Determine the (X, Y) coordinate at the center of the cell enclosing the given text.  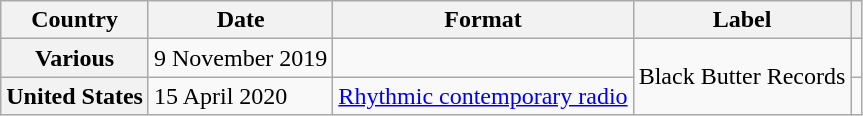
Label (742, 20)
Various (75, 58)
Black Butter Records (742, 77)
9 November 2019 (240, 58)
Rhythmic contemporary radio (483, 96)
Country (75, 20)
Date (240, 20)
United States (75, 96)
15 April 2020 (240, 96)
Format (483, 20)
